For the text-containing cell, return its midpoint in [X, Y] coordinate format. 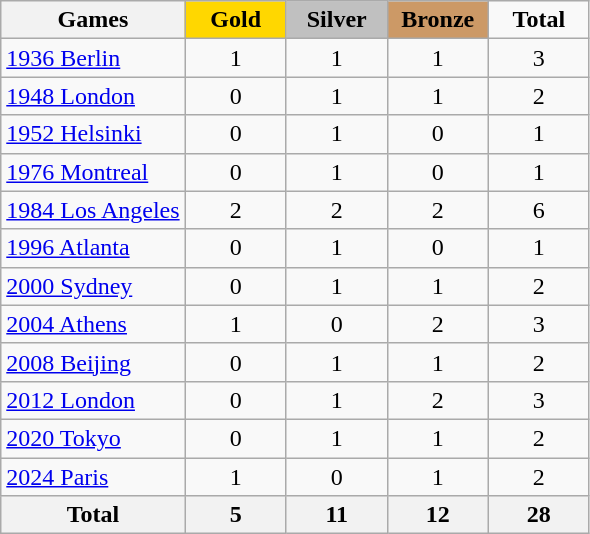
12 [438, 515]
1984 Los Angeles [93, 210]
Silver [336, 20]
1936 Berlin [93, 58]
1976 Montreal [93, 172]
11 [336, 515]
2024 Paris [93, 477]
1948 London [93, 96]
5 [236, 515]
2000 Sydney [93, 286]
2020 Tokyo [93, 438]
2004 Athens [93, 324]
1996 Atlanta [93, 248]
Games [93, 20]
1952 Helsinki [93, 134]
Gold [236, 20]
2012 London [93, 400]
28 [538, 515]
2008 Beijing [93, 362]
6 [538, 210]
Bronze [438, 20]
